Output the (x, y) coordinate of the center of the cell containing the given text.  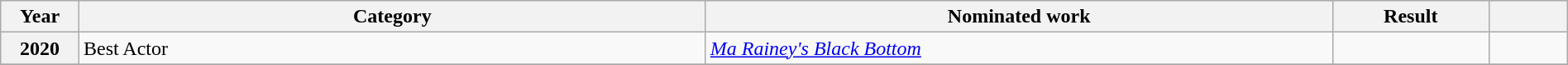
2020 (40, 48)
Year (40, 17)
Ma Rainey's Black Bottom (1019, 48)
Best Actor (392, 48)
Result (1411, 17)
Category (392, 17)
Nominated work (1019, 17)
